Scan for the cell matching the given text and deliver its (X, Y) coordinate at center. 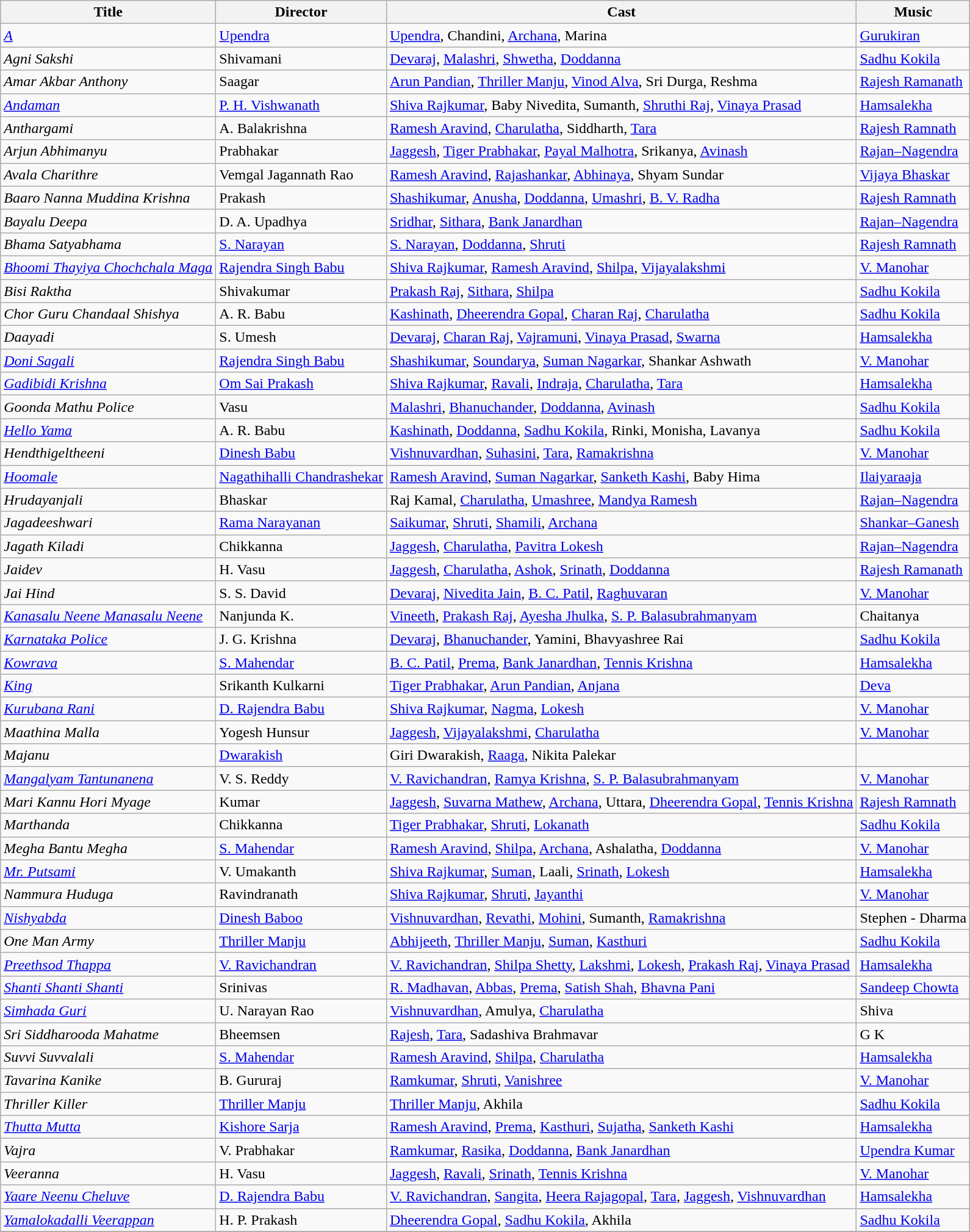
Veeranna (109, 1173)
Nagathihalli Chandrashekar (301, 477)
Bhoomi Thayiya Chochchala Maga (109, 267)
Tiger Prabhakar, Arun Pandian, Anjana (621, 686)
Shanti Shanti Shanti (109, 987)
Jaggesh, Ravali, Srinath, Tennis Krishna (621, 1173)
Tavarina Kanike (109, 1081)
Yaare Neenu Cheluve (109, 1197)
Bhaskar (301, 500)
G K (913, 1034)
Nishyabda (109, 918)
Upendra Kumar (913, 1150)
Nanjunda K. (301, 616)
Bayalu Deepa (109, 221)
Jaggesh, Vijayalakshmi, Charulatha (621, 732)
Kumar (301, 802)
Srinivas (301, 987)
Dinesh Baboo (301, 918)
Director (301, 12)
Anthargami (109, 128)
Shankar–Ganesh (913, 523)
Deva (913, 686)
Dinesh Babu (301, 453)
Sri Siddharooda Mahatme (109, 1034)
Stephen - Dharma (913, 918)
Agni Sakshi (109, 59)
Mari Kannu Hori Myage (109, 802)
Hello Yama (109, 430)
Daayadi (109, 337)
H. P. Prakash (301, 1220)
Dwarakish (301, 755)
Bhama Satyabhama (109, 244)
Amar Akbar Anthony (109, 82)
Arun Pandian, Thriller Manju, Vinod Alva, Sri Durga, Reshma (621, 82)
Rama Narayanan (301, 523)
V. Prabhakar (301, 1150)
Ramkumar, Rasika, Doddanna, Bank Janardhan (621, 1150)
Tiger Prabhakar, Shruti, Lokanath (621, 825)
Prakash Raj, Sithara, Shilpa (621, 291)
Jaggesh, Charulatha, Ashok, Srinath, Doddanna (621, 569)
Yamalokadalli Veerappan (109, 1220)
Ilaiyaraaja (913, 477)
Jagath Kiladi (109, 546)
Mangalyam Tantunanena (109, 779)
Nammura Huduga (109, 895)
Jaggesh, Charulatha, Pavitra Lokesh (621, 546)
Srikanth Kulkarni (301, 686)
Gurukiran (913, 35)
Vineeth, Prakash Raj, Ayesha Jhulka, S. P. Balasubrahmanyam (621, 616)
Ramesh Aravind, Prema, Kasthuri, Sujatha, Sanketh Kashi (621, 1127)
Ramesh Aravind, Suman Nagarkar, Sanketh Kashi, Baby Hima (621, 477)
Shiva Rajkumar, Ravali, Indraja, Charulatha, Tara (621, 384)
S. Narayan (301, 244)
Kashinath, Dheerendra Gopal, Charan Raj, Charulatha (621, 314)
Sridhar, Sithara, Bank Janardhan (621, 221)
Devaraj, Charan Raj, Vajramuni, Vinaya Prasad, Swarna (621, 337)
Kishore Sarja (301, 1127)
Kowrava (109, 662)
Shashikumar, Soundarya, Suman Nagarkar, Shankar Ashwath (621, 361)
Shashikumar, Anusha, Doddanna, Umashri, B. V. Radha (621, 198)
Prabhakar (301, 151)
Shiva Rajkumar, Shruti, Jayanthi (621, 895)
Yogesh Hunsur (301, 732)
Hrudayanjali (109, 500)
Raj Kamal, Charulatha, Umashree, Mandya Ramesh (621, 500)
Prakash (301, 198)
V. Ravichandran, Shilpa Shetty, Lakshmi, Lokesh, Prakash Raj, Vinaya Prasad (621, 964)
Ramesh Aravind, Rajashankar, Abhinaya, Shyam Sundar (621, 175)
Shiva Rajkumar, Baby Nivedita, Sumanth, Shruthi Raj, Vinaya Prasad (621, 105)
Jaggesh, Suvarna Mathew, Archana, Uttara, Dheerendra Gopal, Tennis Krishna (621, 802)
Shiva (913, 1010)
Saikumar, Shruti, Shamili, Archana (621, 523)
Upendra (301, 35)
A (109, 35)
R. Madhavan, Abbas, Prema, Satish Shah, Bhavna Pani (621, 987)
Devaraj, Malashri, Shwetha, Doddanna (621, 59)
Kashinath, Doddanna, Sadhu Kokila, Rinki, Monisha, Lavanya (621, 430)
Maathina Malla (109, 732)
Ravindranath (301, 895)
D. A. Upadhya (301, 221)
Kurubana Rani (109, 709)
Avala Charithre (109, 175)
Arjun Abhimanyu (109, 151)
Vajra (109, 1150)
A. Balakrishna (301, 128)
King (109, 686)
Thutta Mutta (109, 1127)
Preethsod Thappa (109, 964)
B. Gururaj (301, 1081)
Title (109, 12)
S. S. David (301, 593)
Jaggesh, Tiger Prabhakar, Payal Malhotra, Srikanya, Avinash (621, 151)
Simhada Guri (109, 1010)
Kanasalu Neene Manasalu Neene (109, 616)
Sandeep Chowta (913, 987)
S. Narayan, Doddanna, Shruti (621, 244)
Karnataka Police (109, 639)
Bisi Raktha (109, 291)
One Man Army (109, 941)
V. S. Reddy (301, 779)
Shiva Rajkumar, Suman, Laali, Srinath, Lokesh (621, 871)
Doni Sagali (109, 361)
Vijaya Bhaskar (913, 175)
Abhijeeth, Thriller Manju, Suman, Kasthuri (621, 941)
Shivakumar (301, 291)
V. Ravichandran (301, 964)
Vishnuvardhan, Suhasini, Tara, Ramakrishna (621, 453)
Shiva Rajkumar, Nagma, Lokesh (621, 709)
Ramesh Aravind, Shilpa, Archana, Ashalatha, Doddanna (621, 848)
Giri Dwarakish, Raaga, Nikita Palekar (621, 755)
Devaraj, Nivedita Jain, B. C. Patil, Raghuvaran (621, 593)
Cast (621, 12)
Chaitanya (913, 616)
Jagadeeshwari (109, 523)
Baaro Nanna Muddina Krishna (109, 198)
Hendthigeltheeni (109, 453)
Rajesh, Tara, Sadashiva Brahmavar (621, 1034)
Mr. Putsami (109, 871)
Music (913, 12)
Hoomale (109, 477)
Ramesh Aravind, Charulatha, Siddharth, Tara (621, 128)
Upendra, Chandini, Archana, Marina (621, 35)
Om Sai Prakash (301, 384)
B. C. Patil, Prema, Bank Janardhan, Tennis Krishna (621, 662)
Goonda Mathu Police (109, 407)
Chor Guru Chandaal Shishya (109, 314)
Gadibidi Krishna (109, 384)
S. Umesh (301, 337)
Thriller Manju, Akhila (621, 1104)
Vishnuvardhan, Revathi, Mohini, Sumanth, Ramakrishna (621, 918)
U. Narayan Rao (301, 1010)
Ramkumar, Shruti, Vanishree (621, 1081)
Thriller Killer (109, 1104)
V. Umakanth (301, 871)
Devaraj, Bhanuchander, Yamini, Bhavyashree Rai (621, 639)
Bheemsen (301, 1034)
Shivamani (301, 59)
Majanu (109, 755)
J. G. Krishna (301, 639)
Dheerendra Gopal, Sadhu Kokila, Akhila (621, 1220)
Vasu (301, 407)
Andaman (109, 105)
Shiva Rajkumar, Ramesh Aravind, Shilpa, Vijayalakshmi (621, 267)
Suvvi Suvvalali (109, 1057)
Jai Hind (109, 593)
Malashri, Bhanuchander, Doddanna, Avinash (621, 407)
Ramesh Aravind, Shilpa, Charulatha (621, 1057)
Marthanda (109, 825)
P. H. Vishwanath (301, 105)
V. Ravichandran, Sangita, Heera Rajagopal, Tara, Jaggesh, Vishnuvardhan (621, 1197)
Jaidev (109, 569)
Vemgal Jagannath Rao (301, 175)
Vishnuvardhan, Amulya, Charulatha (621, 1010)
V. Ravichandran, Ramya Krishna, S. P. Balasubrahmanyam (621, 779)
Megha Bantu Megha (109, 848)
Saagar (301, 82)
